Detect which cell encompasses the target text, then output its [X, Y] center coordinate. 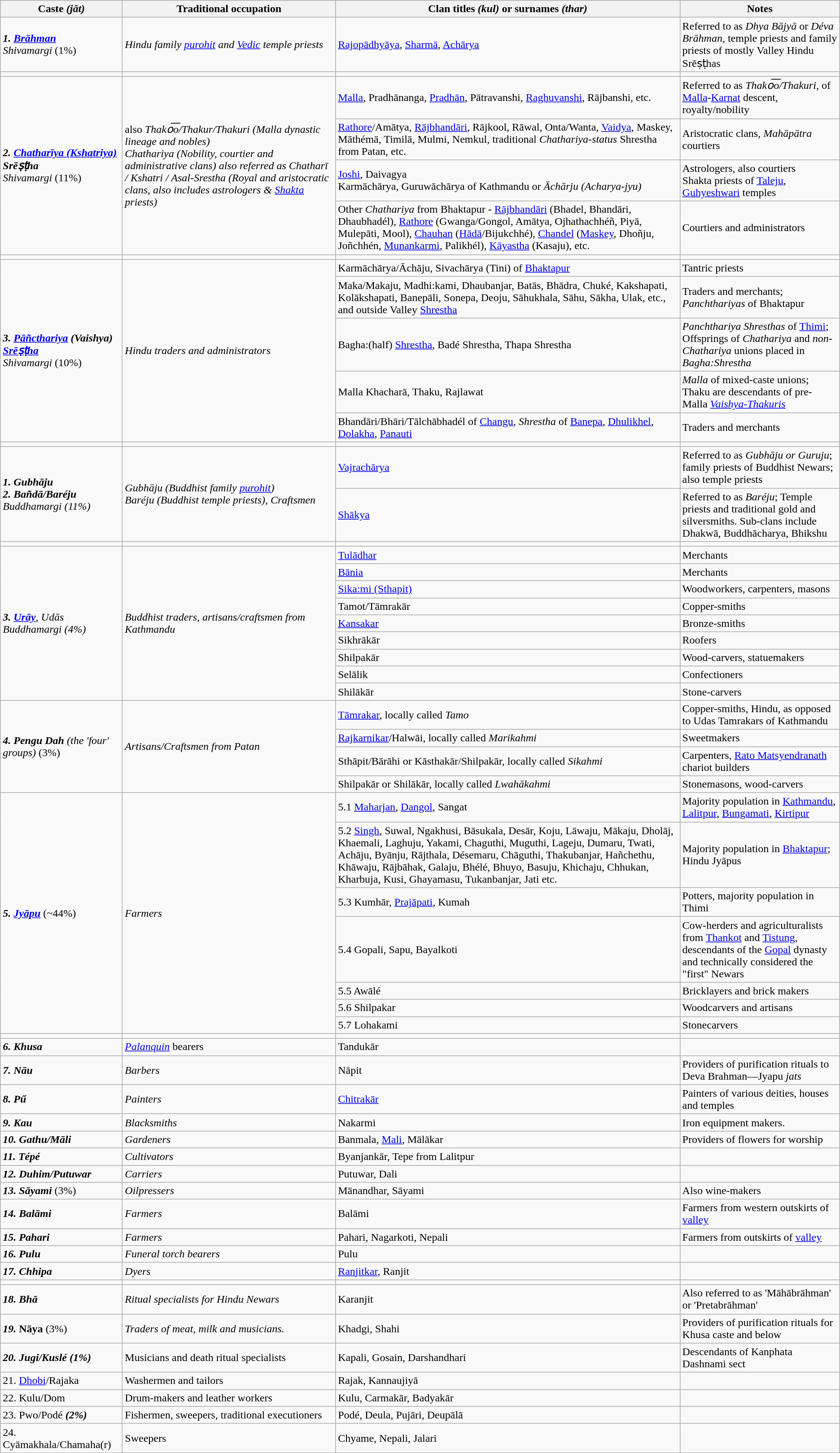
Pulu [508, 1254]
Copper-smiths, Hindu, as opposed to Udas Tamrakars of Kathmandu [760, 714]
Shākya [508, 515]
Astrologers, also courtiersShakta priests of Taleju, Guhyeshwari temples [760, 180]
Carriers [229, 1173]
Painters of various deities, houses and temples [760, 1099]
14. Balāmi [61, 1214]
Tandukār [508, 1047]
11. Tépé [61, 1156]
Notes [760, 9]
Dyers [229, 1271]
Nakarmi [508, 1122]
Providers of purification rituals for Khusa caste and below [760, 1328]
Barbers [229, 1070]
Iron equipment makers. [760, 1122]
Cultivators [229, 1156]
Carpenters, Rato Matsyendranath chariot builders [760, 761]
Rajkarnikar/Halwāi, locally called Marikahmi [508, 738]
Kansakar [508, 623]
17. Chhipa [61, 1271]
13. Sāyami (3%) [61, 1191]
Banmala, Mali, Mālākar [508, 1139]
Vajrachārya [508, 468]
Courtiers and administrators [760, 228]
Stone-carvers [760, 691]
Cow-herders and agriculturalists from Thankot and Tistung, descendants of the Gopal dynasty and technically considered the "first" Newars [760, 950]
5. Jyāpu (~44%) [61, 913]
Referred to as Dhya Bājyā or Déva Brāhman, temple priests and family priests of mostly Valley Hindu Srēṣṭhas [760, 45]
Bānia [508, 572]
Fishermen, sweepers, traditional executioners [229, 1415]
Farmers from western outskirts of valley [760, 1214]
10. Gathu/Māli [61, 1139]
Musicians and death ritual specialists [229, 1358]
21. Dhobi/Rajaka [61, 1381]
Also wine-makers [760, 1191]
Bronze-smiths [760, 623]
Kapali, Gosain, Darshandhari [508, 1358]
Sika:mi (Sthapit) [508, 589]
Rajak, Kannaujiyā [508, 1381]
Hindu traders and administrators [229, 350]
22. Kulu/Dom [61, 1398]
24. Cyāmakhala/Chamaha(r) [61, 1438]
Gardeners [229, 1139]
Tamot/Tāmrakār [508, 606]
Balāmi [508, 1214]
Majority population in Bhaktapur; Hindu Jyāpus [760, 855]
Referred to as Thako͞o/Thakuri, of Malla-Karnat descent, royalty/nobility [760, 97]
Bagha:(half) Shrestha, Badé Shrestha, Thapa Shrestha [508, 345]
Traders and merchants [760, 427]
Traditional occupation [229, 9]
5.7 Lohakami [508, 1025]
Traders and merchants; Panchthariyas of Bhaktapur [760, 297]
Nāpit [508, 1070]
16. Pulu [61, 1254]
Sweepers [229, 1438]
1. Gubhāju2. Bañdā/BaréjuBuddhamargi (11%) [61, 495]
5.5 Awālé [508, 991]
Panchthariya Shresthas of Thimi; Offsprings of Chathariya and non-Chathariya unions placed in Bagha:Shrestha [760, 345]
Pahari, Nagarkoti, Nepali [508, 1237]
Woodcarvers and artisans [760, 1008]
Clan titles (kul) or surnames (thar) [508, 9]
Stonemasons, wood-carvers [760, 784]
Potters, majority population in Thimi [760, 902]
Selālik [508, 674]
Traders of meat, milk and musicians. [229, 1328]
3. Pāñcthariya (Vaishya) SrēṣṭhaShivamargi (10%) [61, 350]
5.4 Gopali, Sapu, Bayalkoti [508, 950]
Malla Khacharā, Thaku, Rajlawat [508, 392]
15. Pahari [61, 1237]
7. Nāu [61, 1070]
Rajopādhyāya, Sharmā, Achārya [508, 45]
Also referred to as 'Māhābrāhman' or 'Pretabrāhman' [760, 1300]
Farmers from outskirts of valley [760, 1237]
Bricklayers and brick makers [760, 991]
Podé, Deula, Pujāri, Deupālā [508, 1415]
Descendants of Kanphata Dashnami sect [760, 1358]
Referred to as Gubhāju or Guruju; family priests of Buddhist Newars; also temple priests [760, 468]
3. Urāy, UdāsBuddhamargi (4%) [61, 624]
Sweetmakers [760, 738]
Ranjitkar, Ranjit [508, 1271]
Sikhrākār [508, 640]
Copper-smiths [760, 606]
Chitrakār [508, 1099]
2. Chatharīya (Kshatriya) SrēṣṭhaShivamargi (11%) [61, 165]
Malla of mixed-caste unions; Thaku are descendants of pre-Malla Vaishya-Thakuris [760, 392]
Stonecarvers [760, 1025]
Buddhist traders, artisans/craftsmen from Kathmandu [229, 624]
Tulādhar [508, 555]
Oilpressers [229, 1191]
6. Khusa [61, 1047]
Roofers [760, 640]
Mānandhar, Sāyami [508, 1191]
Byanjankār, Tepe from Lalitpur [508, 1156]
Hindu family purohit and Vedic temple priests [229, 45]
8. Pű [61, 1099]
9. Kau [61, 1122]
Tāmrakar, locally called Tamo [508, 714]
Karanjit [508, 1300]
Karmāchārya/Āchāju, Sivachārya (Tini) of Bhaktapur [508, 268]
Wood-carvers, statuemakers [760, 657]
Woodworkers, carpenters, masons [760, 589]
Confectioners [760, 674]
Majority population in Kathmandu, Lalitpur, Bungamati, Kirtipur [760, 808]
5.3 Kumhār, Prajāpati, Kumah [508, 902]
Tantric priests [760, 268]
20. Jugi/Kuslé (1%) [61, 1358]
Palanquin bearers [229, 1047]
Blacksmiths [229, 1122]
Gubhāju (Buddhist family purohit)Baréju (Buddhist temple priests), Craftsmen [229, 495]
Khadgi, Shahi [508, 1328]
Sthāpit/Bārāhi or Kāsthakār/Shilpakār, locally called Sikahmi [508, 761]
Ritual specialists for Hindu Newars [229, 1300]
Funeral torch bearers [229, 1254]
Putuwar, Dali [508, 1173]
Malla, Pradhānanga, Pradhān, Pātravanshi, Raghuvanshi, Rājbanshi, etc. [508, 97]
19. Nāya (3%) [61, 1328]
12. Duhim/Putuwar [61, 1173]
Chyame, Nepali, Jalari [508, 1438]
1. BrāhmanShivamargi (1%) [61, 45]
Providers of flowers for worship [760, 1139]
Washermen and tailors [229, 1381]
Joshi, DaivagyaKarmāchārya, Guruwāchārya of Kathmandu or Āchārju (Acharya-jyu) [508, 180]
Referred to as Baréju; Temple priests and traditional gold and silversmiths. Sub-clans include Dhakwā, Buddhācharya, Bhikshu [760, 515]
5.1 Maharjan, Dangol, Sangat [508, 808]
Artisans/Craftsmen from Patan [229, 746]
Shilākār [508, 691]
Providers of purification rituals to Deva Brahman—Jyapu jats [760, 1070]
Caste (jāt) [61, 9]
Kulu, Carmakār, Badyakār [508, 1398]
Shilpakār [508, 657]
18. Bhā [61, 1300]
Bhandāri/Bhāri/Tālchābhadél of Changu, Shrestha of Banepa, Dhulikhel, Dolakha, Panauti [508, 427]
Painters [229, 1099]
23. Pwo/Podé (2%) [61, 1415]
Drum-makers and leather workers [229, 1398]
5.6 Shilpakar [508, 1008]
Aristocratic clans, Mahāpātra courtiers [760, 139]
4. Pengu Dah (the 'four' groups) (3%) [61, 746]
Shilpakār or Shilākār, locally called Lwahākahmi [508, 784]
